Detect which cell encompasses the target text, then output its (X, Y) center coordinate. 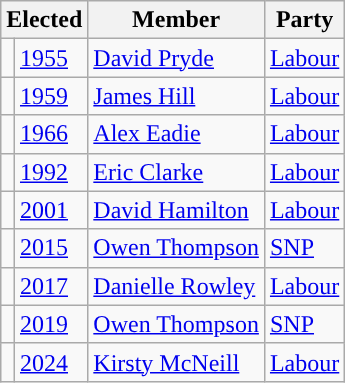
Party (304, 20)
Kirsty McNeill (176, 362)
Member (176, 20)
2024 (50, 362)
Elected (44, 20)
1992 (50, 172)
James Hill (176, 96)
1959 (50, 96)
2019 (50, 324)
2017 (50, 286)
2001 (50, 210)
David Hamilton (176, 210)
1966 (50, 134)
Eric Clarke (176, 172)
Alex Eadie (176, 134)
David Pryde (176, 58)
1955 (50, 58)
2015 (50, 248)
Danielle Rowley (176, 286)
